Identify which cell holds the provided text, then report its (x, y) central coordinate. 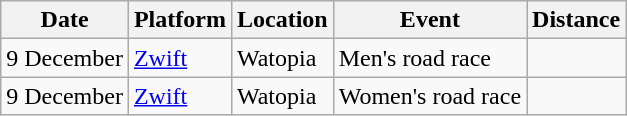
Women's road race (430, 96)
Distance (576, 20)
Men's road race (430, 58)
Event (430, 20)
Date (65, 20)
Location (282, 20)
Platform (180, 20)
